Return [X, Y] of the center of cell containing provided text 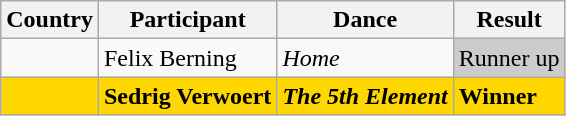
Sedrig Verwoert [187, 96]
Home [365, 58]
Winner [509, 96]
Country [50, 20]
Result [509, 20]
Dance [365, 20]
The 5th Element [365, 96]
Felix Berning [187, 58]
Runner up [509, 58]
Participant [187, 20]
